Return [X, Y] of the center of cell containing provided text 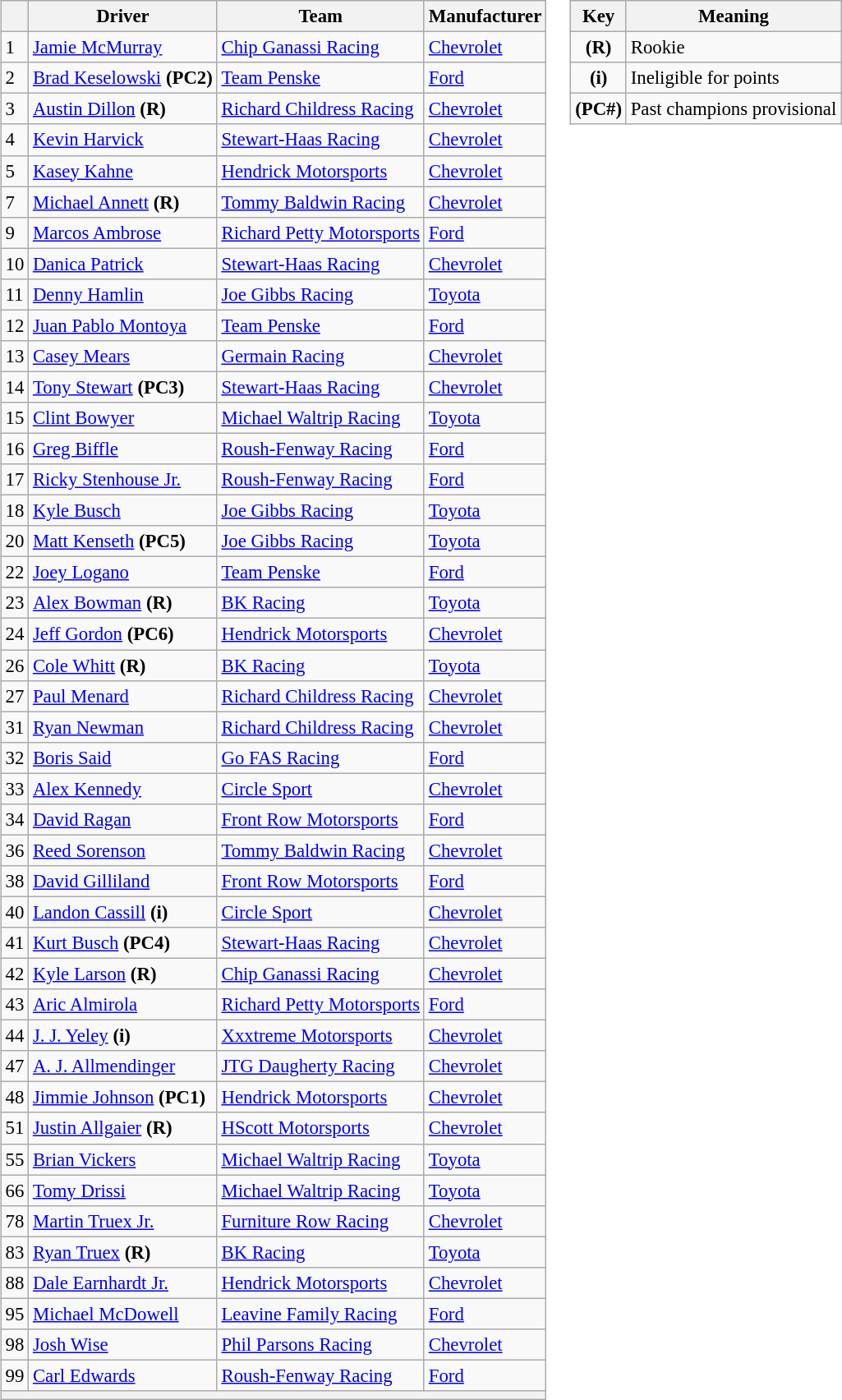
43 [15, 1005]
Brad Keselowski (PC2) [123, 78]
David Gilliland [123, 882]
Paul Menard [123, 696]
48 [15, 1098]
47 [15, 1066]
15 [15, 418]
David Ragan [123, 819]
Jimmie Johnson (PC1) [123, 1098]
18 [15, 511]
Casey Mears [123, 357]
1 [15, 48]
Go FAS Racing [320, 758]
Danica Patrick [123, 264]
12 [15, 325]
5 [15, 171]
Clint Bowyer [123, 418]
14 [15, 387]
22 [15, 573]
9 [15, 233]
66 [15, 1190]
A. J. Allmendinger [123, 1066]
Brian Vickers [123, 1159]
3 [15, 109]
Alex Bowman (R) [123, 603]
2 [15, 78]
Manufacturer [485, 16]
Matt Kenseth (PC5) [123, 541]
Austin Dillon (R) [123, 109]
Ineligible for points [733, 78]
Jamie McMurray [123, 48]
Juan Pablo Montoya [123, 325]
Tony Stewart (PC3) [123, 387]
Furniture Row Racing [320, 1221]
Ryan Newman [123, 727]
55 [15, 1159]
HScott Motorsports [320, 1128]
(PC#) [599, 109]
Tomy Drissi [123, 1190]
34 [15, 819]
83 [15, 1252]
Denny Hamlin [123, 294]
JTG Daugherty Racing [320, 1066]
41 [15, 943]
Key [599, 16]
Carl Edwards [123, 1375]
Kyle Busch [123, 511]
Team [320, 16]
Leavine Family Racing [320, 1314]
23 [15, 603]
Kasey Kahne [123, 171]
99 [15, 1375]
38 [15, 882]
98 [15, 1345]
Aric Almirola [123, 1005]
Germain Racing [320, 357]
32 [15, 758]
Justin Allgaier (R) [123, 1128]
Phil Parsons Racing [320, 1345]
17 [15, 480]
Martin Truex Jr. [123, 1221]
Josh Wise [123, 1345]
Boris Said [123, 758]
42 [15, 974]
J. J. Yeley (i) [123, 1036]
Cole Whitt (R) [123, 665]
Alex Kennedy [123, 789]
40 [15, 912]
(R) [599, 48]
44 [15, 1036]
Jeff Gordon (PC6) [123, 634]
16 [15, 449]
Dale Earnhardt Jr. [123, 1283]
Joey Logano [123, 573]
24 [15, 634]
Michael McDowell [123, 1314]
Michael Annett (R) [123, 202]
88 [15, 1283]
11 [15, 294]
Ryan Truex (R) [123, 1252]
Landon Cassill (i) [123, 912]
20 [15, 541]
27 [15, 696]
Past champions provisional [733, 109]
Marcos Ambrose [123, 233]
26 [15, 665]
Rookie [733, 48]
Ricky Stenhouse Jr. [123, 480]
33 [15, 789]
Xxxtreme Motorsports [320, 1036]
51 [15, 1128]
Kevin Harvick [123, 140]
Kurt Busch (PC4) [123, 943]
Greg Biffle [123, 449]
4 [15, 140]
13 [15, 357]
36 [15, 850]
10 [15, 264]
Reed Sorenson [123, 850]
7 [15, 202]
Kyle Larson (R) [123, 974]
(i) [599, 78]
Meaning [733, 16]
95 [15, 1314]
78 [15, 1221]
31 [15, 727]
Driver [123, 16]
